Pinpoint the cell where the given text exists, returning its (X, Y) midpoint coordinate. 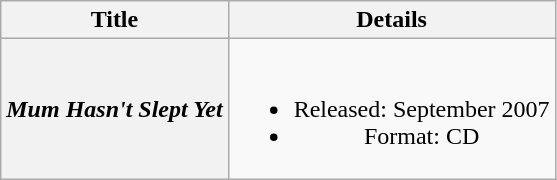
Released: September 2007Format: CD (392, 109)
Mum Hasn't Slept Yet (114, 109)
Title (114, 20)
Details (392, 20)
